Return the [X, Y] coordinate for the center point of the cell that contains the specified text.  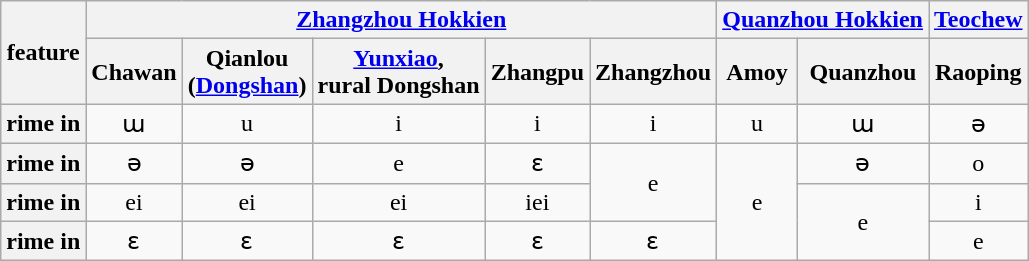
o [978, 163]
Raoping [978, 72]
Amoy [758, 72]
Teochew [978, 20]
Yunxiao,rural Dongshan [398, 72]
Zhangzhou [654, 72]
Zhangpu [537, 72]
Zhangzhou Hokkien [402, 20]
Chawan [134, 72]
Qianlou(Dongshan) [247, 72]
Quanzhou [862, 72]
feature [44, 52]
iei [537, 202]
Quanzhou Hokkien [823, 20]
